Pinpoint the cell where the given text exists, returning its [x, y] midpoint coordinate. 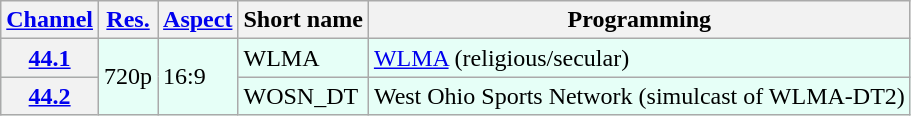
16:9 [198, 77]
44.2 [50, 96]
720p [128, 77]
44.1 [50, 58]
Aspect [198, 20]
WOSN_DT [303, 96]
Res. [128, 20]
West Ohio Sports Network (simulcast of WLMA-DT2) [639, 96]
Channel [50, 20]
Programming [639, 20]
Short name [303, 20]
WLMA [303, 58]
WLMA (religious/secular) [639, 58]
